Scan for the cell matching the given text and deliver its (X, Y) coordinate at center. 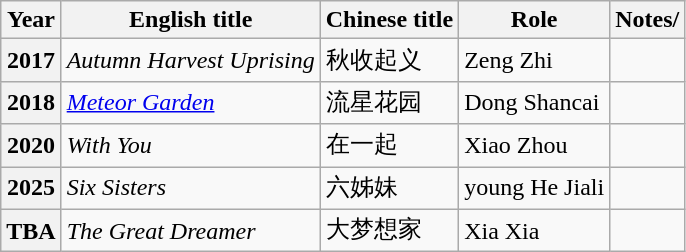
2018 (31, 102)
六姊妹 (389, 188)
2017 (31, 60)
流星花园 (389, 102)
The Great Dreamer (190, 230)
With You (190, 146)
TBA (31, 230)
在一起 (389, 146)
Chinese title (389, 20)
Xia Xia (534, 230)
Notes/ (648, 20)
Dong Shancai (534, 102)
English title (190, 20)
Meteor Garden (190, 102)
大梦想家 (389, 230)
Year (31, 20)
秋收起义 (389, 60)
2020 (31, 146)
Xiao Zhou (534, 146)
Role (534, 20)
young He Jiali (534, 188)
2025 (31, 188)
Zeng Zhi (534, 60)
Six Sisters (190, 188)
Autumn Harvest Uprising (190, 60)
